Provide the [X, Y] coordinate of the cell's center where the given text is located.  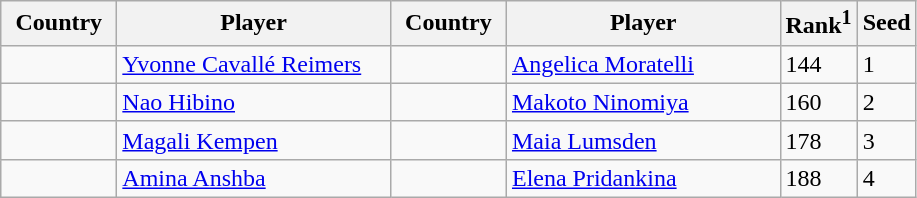
2 [886, 102]
Angelica Moratelli [643, 64]
Yvonne Cavallé Reimers [254, 64]
178 [818, 140]
160 [818, 102]
Makoto Ninomiya [643, 102]
Magali Kempen [254, 140]
4 [886, 178]
1 [886, 64]
Seed [886, 24]
Elena Pridankina [643, 178]
188 [818, 178]
Rank1 [818, 24]
Maia Lumsden [643, 140]
Nao Hibino [254, 102]
Amina Anshba [254, 178]
3 [886, 140]
144 [818, 64]
